Search for the cell housing the specified text and yield its (X, Y) center coordinate. 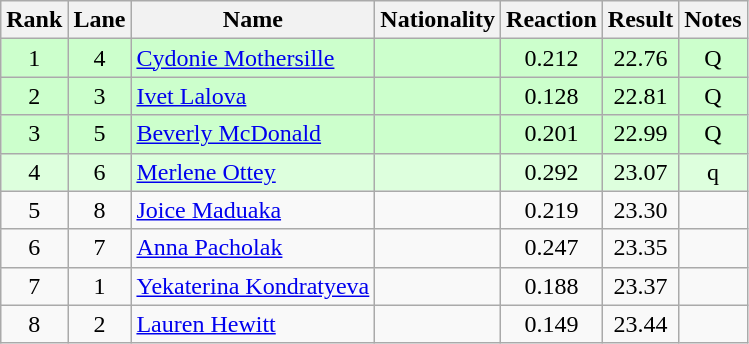
22.76 (640, 58)
Rank (34, 20)
Ivet Lalova (253, 96)
Name (253, 20)
Anna Pacholak (253, 248)
0.128 (552, 96)
0.247 (552, 248)
Yekaterina Kondratyeva (253, 286)
Result (640, 20)
0.292 (552, 172)
q (713, 172)
Beverly McDonald (253, 134)
23.30 (640, 210)
Lane (100, 20)
Notes (713, 20)
Lauren Hewitt (253, 324)
Merlene Ottey (253, 172)
0.201 (552, 134)
23.07 (640, 172)
23.37 (640, 286)
Joice Maduaka (253, 210)
Reaction (552, 20)
Cydonie Mothersille (253, 58)
0.212 (552, 58)
0.149 (552, 324)
22.99 (640, 134)
23.44 (640, 324)
23.35 (640, 248)
Nationality (438, 20)
22.81 (640, 96)
0.188 (552, 286)
0.219 (552, 210)
